Extract the (X, Y) coordinate from the center of the cell holding the provided text.  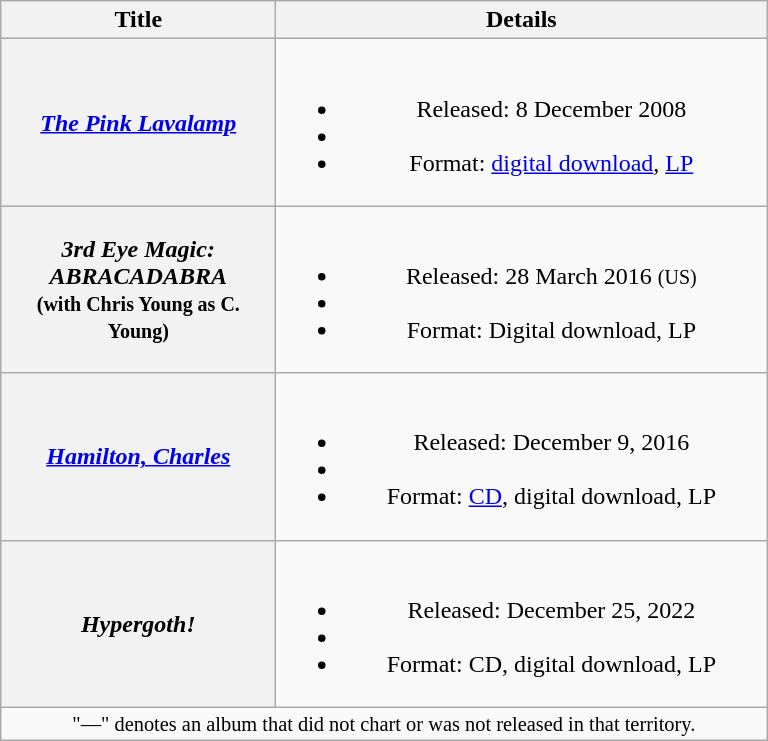
Released: 8 December 2008Format: digital download, LP (522, 122)
Hypergoth! (138, 624)
Released: 28 March 2016 (US)Format: Digital download, LP (522, 290)
Released: December 25, 2022Format: CD, digital download, LP (522, 624)
3rd Eye Magic: ABRACADABRA(with Chris Young as C. Young) (138, 290)
Hamilton, Charles (138, 456)
Released: December 9, 2016Format: CD, digital download, LP (522, 456)
The Pink Lavalamp (138, 122)
Details (522, 20)
"—" denotes an album that did not chart or was not released in that territory. (384, 724)
Title (138, 20)
